Find where the given text appears and provide that cell's center as (X, Y) coordinate. 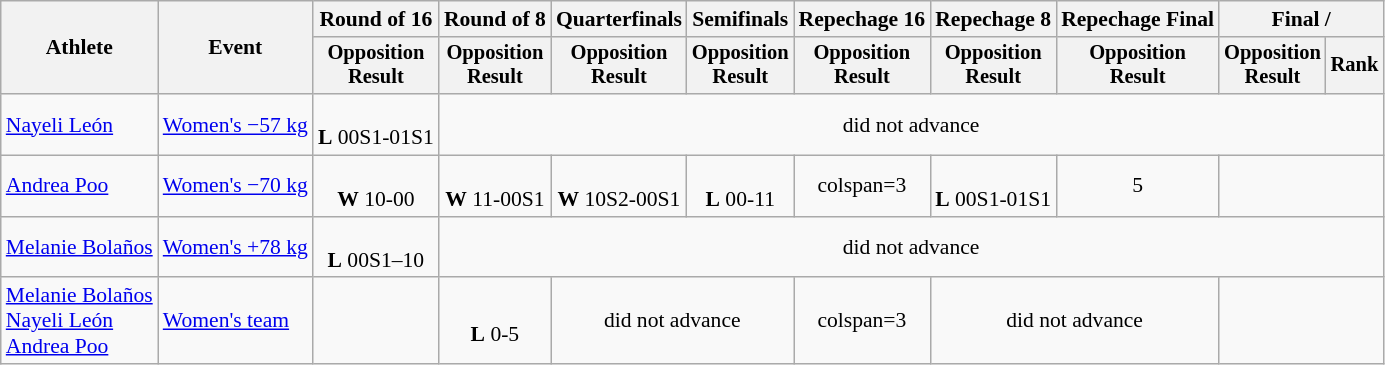
W 10-00 (376, 186)
Women's +78 kg (236, 248)
Repechage 8 (993, 19)
Athlete (80, 48)
Rank (1355, 66)
Repechage 16 (862, 19)
Semifinals (740, 19)
Andrea Poo (80, 186)
Round of 16 (376, 19)
L 00S1–10 (376, 248)
L 0-5 (495, 322)
Women's −57 kg (236, 124)
5 (1138, 186)
Round of 8 (495, 19)
W 10S2-00S1 (619, 186)
Final / (1301, 19)
Women's team (236, 322)
Repechage Final (1138, 19)
Women's −70 kg (236, 186)
Quarterfinals (619, 19)
Melanie Bolaños (80, 248)
Melanie BolañosNayeli LeónAndrea Poo (80, 322)
L 00-11 (740, 186)
Nayeli León (80, 124)
W 11-00S1 (495, 186)
Event (236, 48)
